For the text-containing cell, return its midpoint in (X, Y) coordinate format. 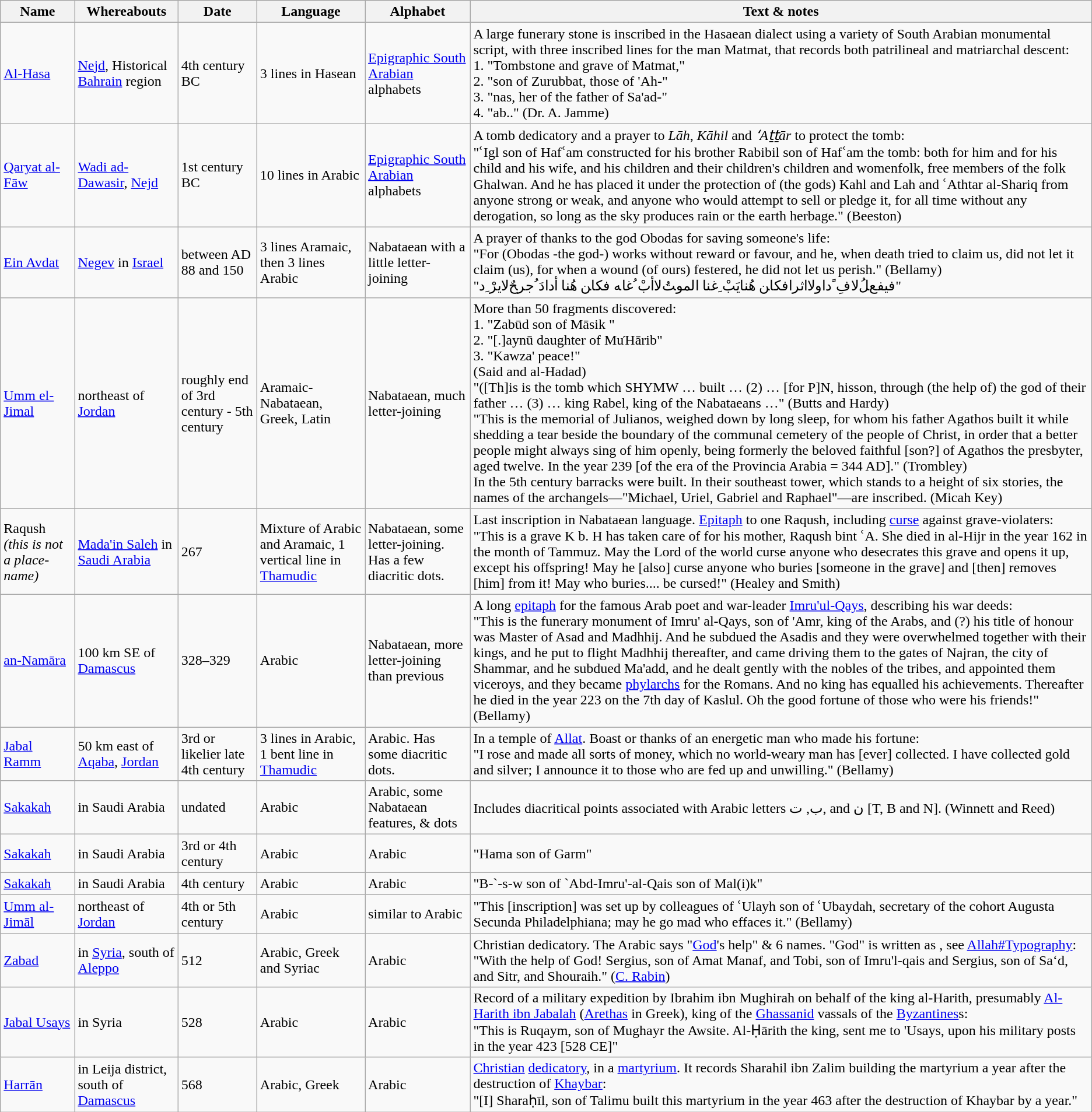
Jabal Ramm (37, 754)
Nabataean, much letter-joining (418, 403)
Zabad (37, 960)
Mada'in Saleh in Saudi Arabia (126, 552)
Language (310, 12)
Mixture of Arabic and Aramaic, 1 vertical line in Thamudic (310, 552)
undated (217, 808)
in Syria, south of Aleppo (126, 960)
Date (217, 12)
similar to Arabic (418, 914)
between AD 88 and 150 (217, 262)
Jabal Usays (37, 1023)
Umm al-Jimāl (37, 914)
4th century (217, 883)
in Leija district, south of Damascus (126, 1085)
100 km SE of Damascus (126, 661)
Nabataean, some letter-joining. Has a few diacritic dots. (418, 552)
Includes diacritical points associated with Arabic letters ب, ت, and ن [T, B and N]. (Winnett and Reed) (780, 808)
528 (217, 1023)
328–329 (217, 661)
Harrān (37, 1085)
Whereabouts (126, 12)
Arabic, some Nabataean features, & dots (418, 808)
Raqush (this is not a place-name) (37, 552)
Nabataean, more letter-joining than previous (418, 661)
"Hama son of Garm" (780, 854)
Arabic, Greek and Syriac (310, 960)
10 lines in Arabic (310, 176)
Arabic. Has some diacritic dots. (418, 754)
3 lines Aramaic, then 3 lines Arabic (310, 262)
4th or 5th century (217, 914)
Aramaic-Nabataean, Greek, Latin (310, 403)
Name (37, 12)
267 (217, 552)
Umm el-Jimal (37, 403)
568 (217, 1085)
512 (217, 960)
4th century BC (217, 73)
Wadi ad-Dawasir, Nejd (126, 176)
Alphabet (418, 12)
Al-Hasa (37, 73)
3rd or likelier late 4th century (217, 754)
3rd or 4th century (217, 854)
roughly end of 3rd century - 5th century (217, 403)
3 lines in Hasean (310, 73)
1st century BC (217, 176)
Ein Avdat (37, 262)
Negev in Israel (126, 262)
Nejd, Historical Bahrain region (126, 73)
3 lines in Arabic, 1 bent line in Thamudic (310, 754)
Text & notes (780, 12)
an-Namāra (37, 661)
"B-`-s-w son of `Abd-Imru'-al-Qais son of Mal(i)k" (780, 883)
50 km east of Aqaba, Jordan (126, 754)
Qaryat al-Fāw (37, 176)
in Syria (126, 1023)
Nabataean with a little letter-joining (418, 262)
Arabic, Greek (310, 1085)
